Output the (x, y) coordinate of the center of the cell containing the given text.  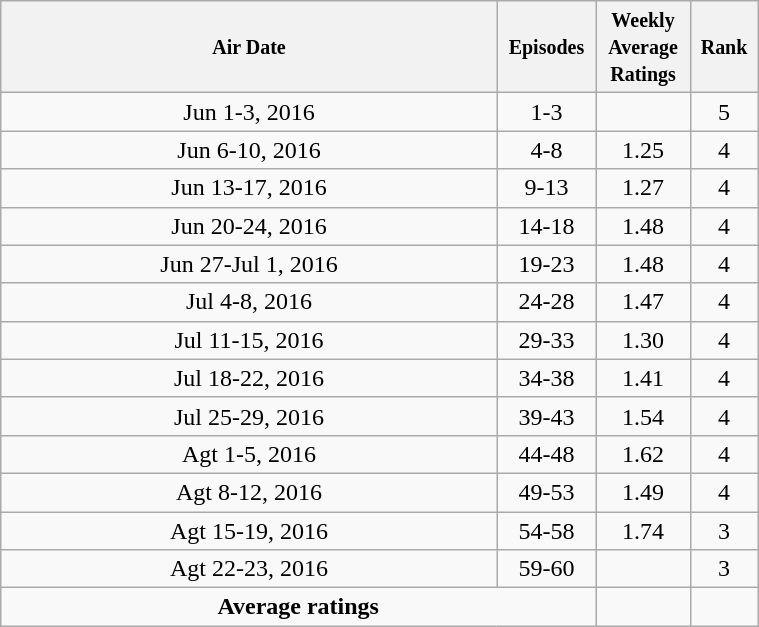
Jun 6-10, 2016 (249, 150)
Jun 20-24, 2016 (249, 226)
Weekly Average Ratings (644, 47)
1-3 (546, 112)
Air Date (249, 47)
1.47 (644, 302)
39-43 (546, 416)
Jun 1-3, 2016 (249, 112)
1.25 (644, 150)
49-53 (546, 492)
54-58 (546, 531)
34-38 (546, 378)
29-33 (546, 340)
14-18 (546, 226)
1.49 (644, 492)
Jul 4-8, 2016 (249, 302)
Jun 27-Jul 1, 2016 (249, 264)
Average ratings (298, 607)
Agt 1-5, 2016 (249, 454)
5 (724, 112)
Jun 13-17, 2016 (249, 188)
44-48 (546, 454)
59-60 (546, 569)
1.27 (644, 188)
Agt 8-12, 2016 (249, 492)
1.41 (644, 378)
Episodes (546, 47)
Jul 11-15, 2016 (249, 340)
1.30 (644, 340)
Rank (724, 47)
24-28 (546, 302)
19-23 (546, 264)
1.54 (644, 416)
9-13 (546, 188)
1.74 (644, 531)
Jul 18-22, 2016 (249, 378)
1.62 (644, 454)
Agt 15-19, 2016 (249, 531)
4-8 (546, 150)
Jul 25-29, 2016 (249, 416)
Agt 22-23, 2016 (249, 569)
